For the text-containing cell, return its midpoint in [X, Y] coordinate format. 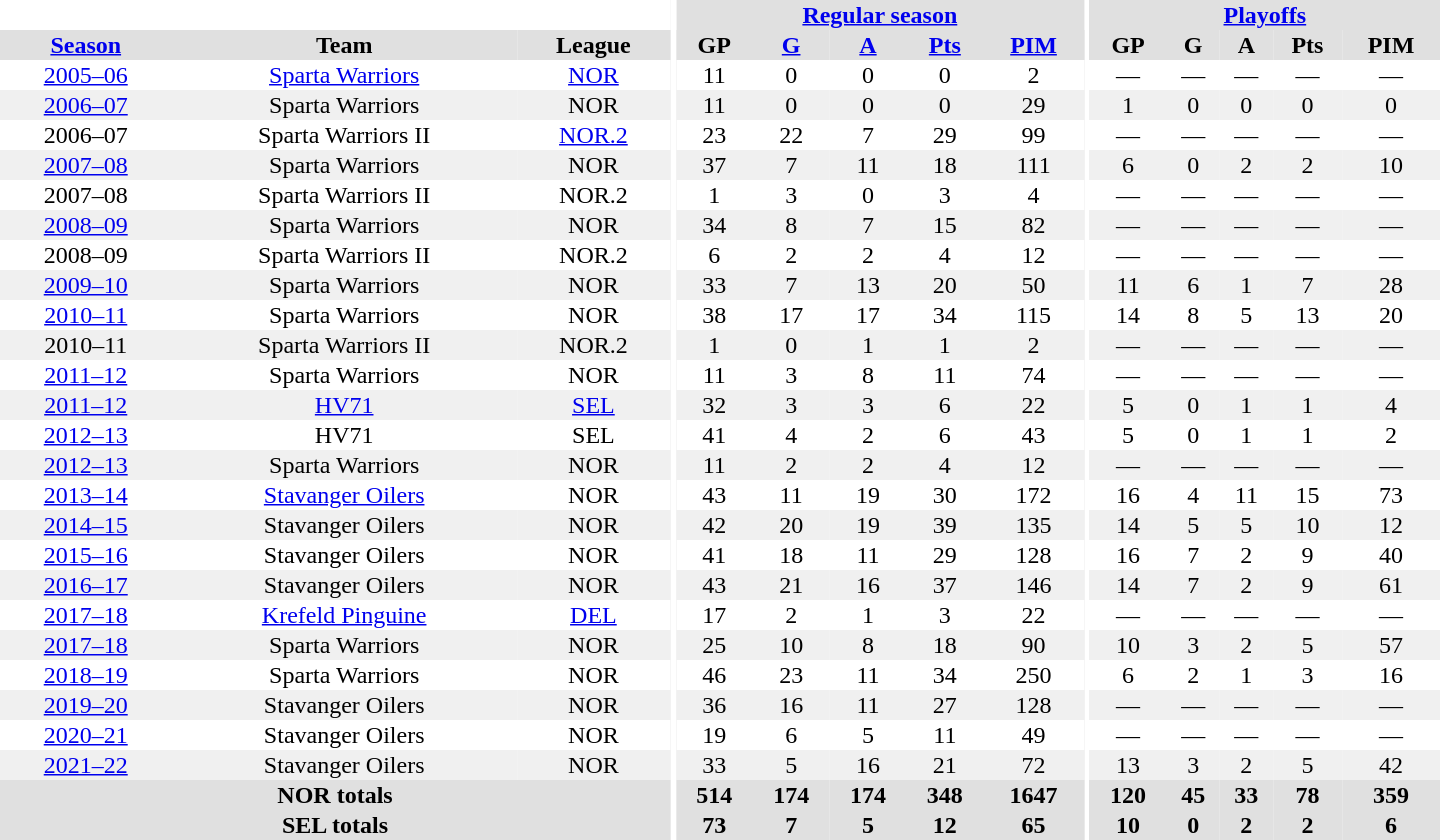
46 [714, 675]
78 [1308, 795]
2015–16 [86, 555]
50 [1034, 285]
2020–21 [86, 735]
514 [714, 795]
146 [1034, 585]
359 [1391, 795]
72 [1034, 765]
49 [1034, 735]
82 [1034, 225]
57 [1391, 645]
45 [1194, 795]
65 [1034, 825]
2018–19 [86, 675]
Playoffs [1265, 15]
135 [1034, 525]
1647 [1034, 795]
27 [944, 705]
40 [1391, 555]
38 [714, 315]
2019–20 [86, 705]
36 [714, 705]
25 [714, 645]
61 [1391, 585]
250 [1034, 675]
120 [1128, 795]
172 [1034, 495]
2013–14 [86, 495]
74 [1034, 375]
32 [714, 405]
Regular season [880, 15]
Team [344, 45]
2005–06 [86, 75]
39 [944, 525]
League [594, 45]
90 [1034, 645]
2016–17 [86, 585]
111 [1034, 165]
2009–10 [86, 285]
348 [944, 795]
2014–15 [86, 525]
SEL totals [335, 825]
2021–22 [86, 765]
Season [86, 45]
30 [944, 495]
99 [1034, 135]
115 [1034, 315]
DEL [594, 615]
Krefeld Pinguine [344, 615]
NOR totals [335, 795]
28 [1391, 285]
